Scan for the cell matching the given text and deliver its (X, Y) coordinate at center. 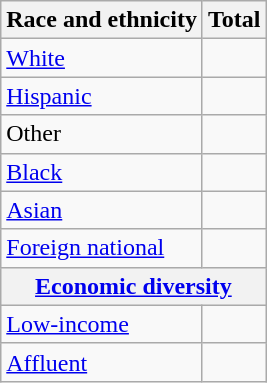
Hispanic (102, 96)
Other (102, 134)
Affluent (102, 362)
Race and ethnicity (102, 20)
Black (102, 172)
Low-income (102, 324)
Asian (102, 210)
White (102, 58)
Foreign national (102, 248)
Economic diversity (134, 286)
Total (234, 20)
